Return [x, y] of the center of cell containing provided text 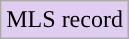
MLS record [65, 20]
